Determine the (X, Y) coordinate at the center of the cell enclosing the given text.  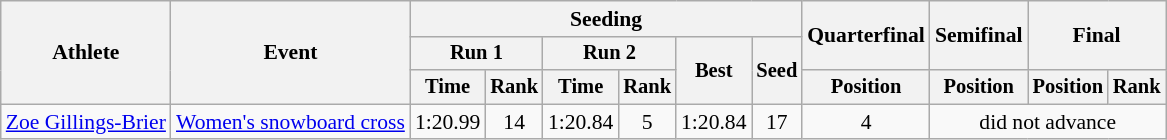
Semifinal (979, 36)
Best (714, 70)
1:20.99 (448, 122)
17 (778, 122)
Final (1097, 36)
Quarterfinal (866, 36)
Zoe Gillings-Brier (86, 122)
Athlete (86, 52)
Seed (778, 70)
Seeding (606, 19)
Run 1 (476, 54)
Event (290, 52)
5 (647, 122)
Women's snowboard cross (290, 122)
did not advance (1048, 122)
4 (866, 122)
Run 2 (610, 54)
14 (514, 122)
